Detect which cell encompasses the target text, then output its (x, y) center coordinate. 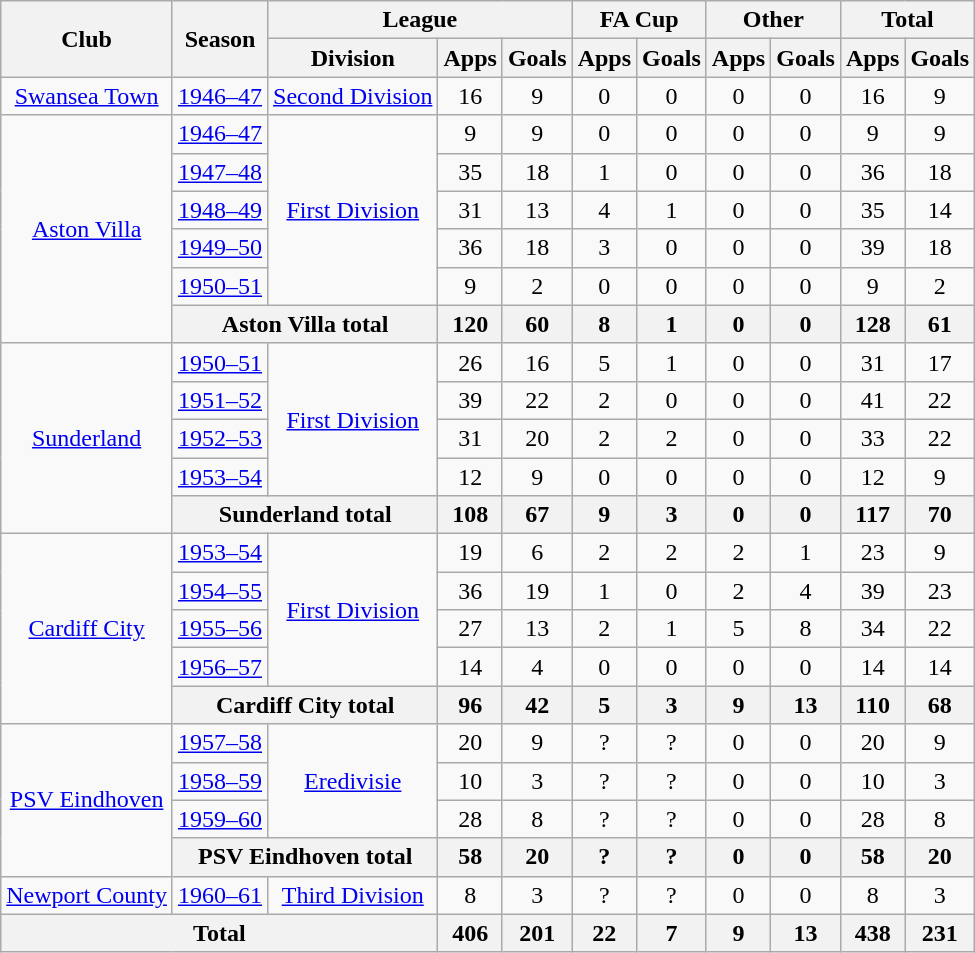
128 (872, 324)
6 (537, 553)
70 (940, 515)
1955–56 (220, 629)
41 (872, 400)
438 (872, 933)
108 (470, 515)
FA Cup (639, 20)
1960–61 (220, 895)
1951–52 (220, 400)
Sunderland (87, 438)
231 (940, 933)
1948–49 (220, 210)
Aston Villa (87, 229)
Third Division (353, 895)
Other (773, 20)
120 (470, 324)
Cardiff City (87, 629)
60 (537, 324)
33 (872, 438)
34 (872, 629)
27 (470, 629)
67 (537, 515)
Season (220, 39)
17 (940, 362)
1954–55 (220, 591)
1956–57 (220, 667)
42 (537, 705)
Cardiff City total (304, 705)
1952–53 (220, 438)
Swansea Town (87, 96)
61 (940, 324)
League (420, 20)
1958–59 (220, 781)
110 (872, 705)
Newport County (87, 895)
Eredivisie (353, 781)
201 (537, 933)
Club (87, 39)
PSV Eindhoven total (304, 857)
Second Division (353, 96)
1957–58 (220, 743)
406 (470, 933)
Division (353, 58)
7 (672, 933)
1959–60 (220, 819)
26 (470, 362)
Aston Villa total (304, 324)
96 (470, 705)
1949–50 (220, 248)
PSV Eindhoven (87, 800)
68 (940, 705)
Sunderland total (304, 515)
1947–48 (220, 172)
117 (872, 515)
